Return the [X, Y] coordinate for the center point of the cell that contains the specified text.  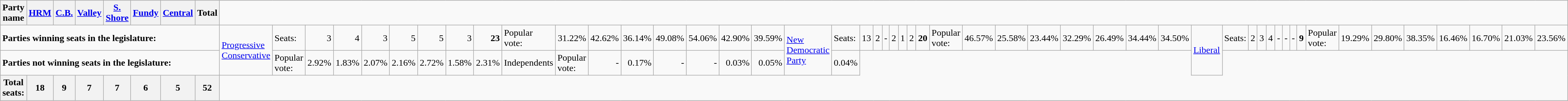
6 [146, 88]
32.29% [1077, 38]
25.58% [1012, 38]
C.B. [64, 13]
Parties winning seats in the legislature: [110, 38]
2.92% [320, 63]
2.16% [404, 63]
New Democratic Party [808, 50]
49.08% [670, 38]
42.90% [736, 38]
19.29% [1355, 38]
18 [40, 88]
2.07% [376, 63]
16.46% [1453, 38]
Party name [13, 13]
34.44% [1142, 38]
31.22% [572, 38]
0.05% [768, 63]
Total seats: [13, 88]
54.06% [703, 38]
0.17% [637, 63]
23.44% [1044, 38]
26.49% [1109, 38]
23.56% [1551, 38]
1.83% [347, 63]
16.70% [1486, 38]
29.80% [1388, 38]
S. Shore [117, 13]
Parties not winning seats in the legislature: [110, 63]
23 [488, 38]
Central [178, 13]
39.59% [768, 38]
46.57% [978, 38]
2.31% [488, 63]
0.03% [736, 63]
13 [866, 38]
42.62% [605, 38]
Total [208, 13]
1 [902, 38]
0.04% [845, 63]
20 [922, 38]
Progressive Conservative [246, 50]
1.58% [460, 63]
HRM [40, 13]
21.03% [1519, 38]
38.35% [1420, 38]
Independents [529, 63]
34.50% [1175, 38]
36.14% [637, 38]
Valley [89, 13]
2.72% [432, 63]
Fundy [146, 13]
Liberal [1207, 50]
52 [208, 88]
